Capture the cell that displays the provided text and extract its (X, Y) central coordinate. 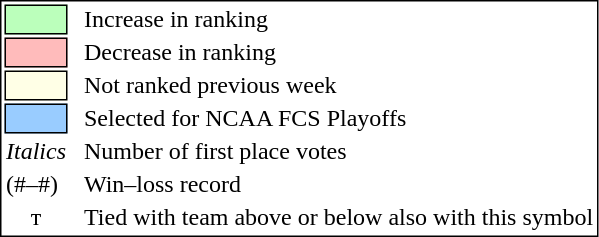
(#–#) (36, 185)
Selected for NCAA FCS Playoffs (338, 119)
Win–loss record (338, 185)
Decrease in ranking (338, 53)
Italics (36, 151)
Tied with team above or below also with this symbol (338, 217)
Number of first place votes (338, 151)
Increase in ranking (338, 19)
Not ranked previous week (338, 85)
т (36, 217)
